Determine the [X, Y] coordinate at the center of the cell enclosing the given text.  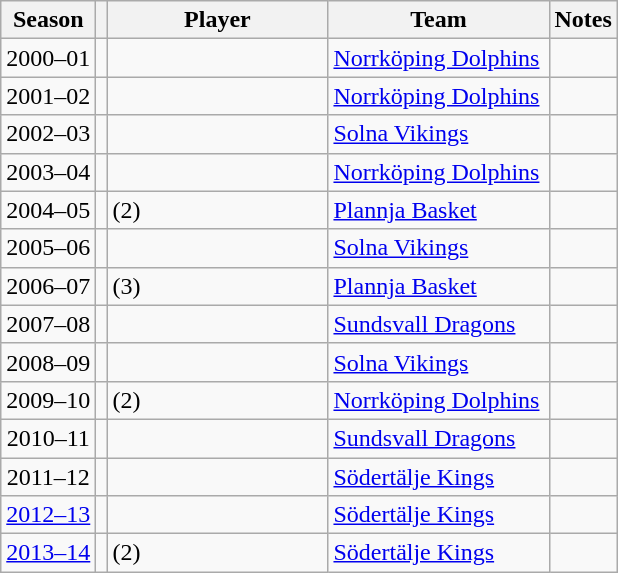
Player [218, 20]
2000–01 [48, 58]
2001–02 [48, 96]
2005–06 [48, 248]
2003–04 [48, 172]
2013–14 [48, 553]
2010–11 [48, 438]
(3) [218, 286]
2012–13 [48, 515]
2007–08 [48, 324]
Notes [583, 20]
2008–09 [48, 362]
2004–05 [48, 210]
2006–07 [48, 286]
2002–03 [48, 134]
Team [438, 20]
2009–10 [48, 400]
Season [48, 20]
2011–12 [48, 477]
